Detect which cell encompasses the target text, then output its (x, y) center coordinate. 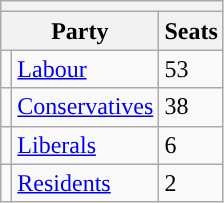
38 (191, 107)
Labour (86, 69)
53 (191, 69)
Seats (191, 31)
Party (80, 31)
Conservatives (86, 107)
Residents (86, 183)
Liberals (86, 145)
2 (191, 183)
6 (191, 145)
